From the cell containing the given text, extract its center point as (x, y) coordinate. 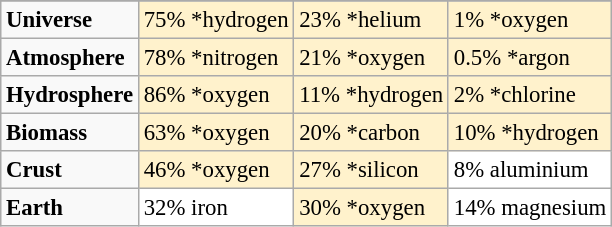
10% *hydrogen (530, 133)
32% iron (216, 208)
30% *oxygen (372, 208)
8% aluminium (530, 170)
Crust (70, 170)
Hydrosphere (70, 95)
14% magnesium (530, 208)
21% *oxygen (372, 58)
Atmosphere (70, 58)
75% *hydrogen (216, 20)
Universe (70, 20)
86% *oxygen (216, 95)
Biomass (70, 133)
0.5% *argon (530, 58)
46% *oxygen (216, 170)
78% *nitrogen (216, 58)
27% *silicon (372, 170)
2% *chlorine (530, 95)
23% *helium (372, 20)
20% *carbon (372, 133)
63% *oxygen (216, 133)
1% *oxygen (530, 20)
Earth (70, 208)
11% *hydrogen (372, 95)
